Locate the cell with the specified text and output its [X, Y] center coordinate. 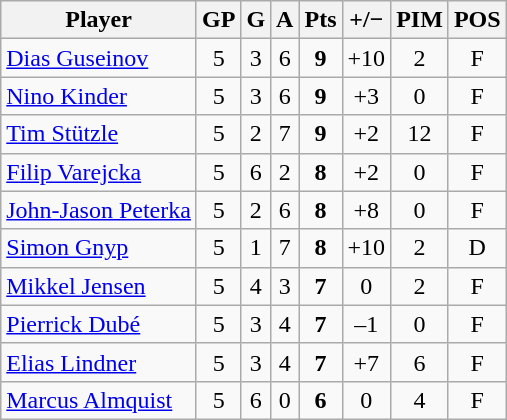
Elias Lindner [99, 362]
Filip Varejcka [99, 172]
12 [420, 134]
+7 [366, 362]
Simon Gnyp [99, 248]
POS [477, 20]
Marcus Almquist [99, 400]
+3 [366, 96]
Dias Guseinov [99, 58]
G [256, 20]
Nino Kinder [99, 96]
Pts [320, 20]
PIM [420, 20]
Mikkel Jensen [99, 286]
D [477, 248]
John-Jason Peterka [99, 210]
A [285, 20]
+/− [366, 20]
Player [99, 20]
Tim Stützle [99, 134]
–1 [366, 324]
Pierrick Dubé [99, 324]
1 [256, 248]
+8 [366, 210]
GP [218, 20]
